Scan for the cell matching the given text and deliver its [x, y] coordinate at center. 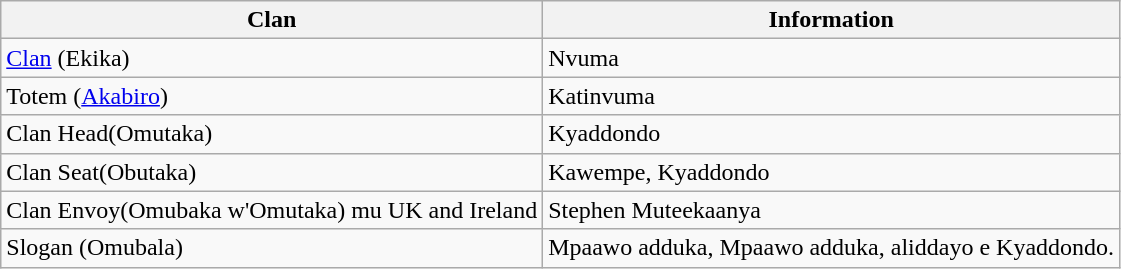
Stephen Muteekaanya [832, 210]
Clan [272, 20]
Kawempe, Kyaddondo [832, 172]
Clan Envoy(Omubaka w'Omutaka) mu UK and Ireland [272, 210]
Clan (Ekika) [272, 58]
Clan Head(Omutaka) [272, 134]
Clan Seat(Obutaka) [272, 172]
Totem (Akabiro) [272, 96]
Katinvuma [832, 96]
Kyaddondo [832, 134]
Nvuma [832, 58]
Slogan (Omubala) [272, 248]
Mpaawo adduka, Mpaawo adduka, aliddayo e Kyaddondo. [832, 248]
Information [832, 20]
